Capture the cell that displays the provided text and extract its (x, y) central coordinate. 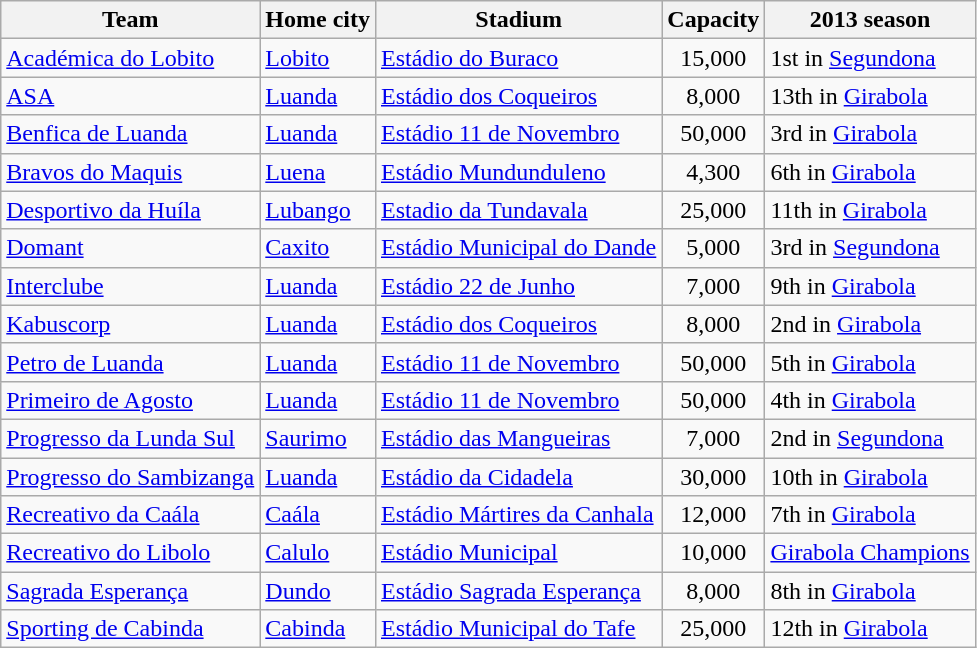
2nd in Segundona (870, 438)
Domant (130, 248)
2013 season (870, 20)
13th in Girabola (870, 96)
Estádio do Buraco (518, 58)
Estádio Mundunduleno (518, 172)
Recreativo da Caála (130, 515)
Bravos do Maquis (130, 172)
7th in Girabola (870, 515)
Recreativo do Libolo (130, 553)
Dundo (318, 591)
Estádio Sagrada Esperança (518, 591)
Lubango (318, 210)
Home city (318, 20)
Calulo (318, 553)
5,000 (714, 248)
Progresso do Sambizanga (130, 477)
Stadium (518, 20)
9th in Girabola (870, 286)
3rd in Girabola (870, 134)
Estádio da Cidadela (518, 477)
1st in Segundona (870, 58)
Lobito (318, 58)
Team (130, 20)
12th in Girabola (870, 629)
Estádio das Mangueiras (518, 438)
4th in Girabola (870, 400)
Benfica de Luanda (130, 134)
Sagrada Esperança (130, 591)
15,000 (714, 58)
11th in Girabola (870, 210)
Estádio Mártires da Canhala (518, 515)
Petro de Luanda (130, 362)
Girabola Champions (870, 553)
Sporting de Cabinda (130, 629)
Saurimo (318, 438)
Kabuscorp (130, 324)
Estádio Municipal do Dande (518, 248)
Académica do Lobito (130, 58)
Progresso da Lunda Sul (130, 438)
ASA (130, 96)
10th in Girabola (870, 477)
Interclube (130, 286)
5th in Girabola (870, 362)
Estádio Municipal (518, 553)
Caxito (318, 248)
Caála (318, 515)
Estádio Municipal do Tafe (518, 629)
Desportivo da Huíla (130, 210)
6th in Girabola (870, 172)
8th in Girabola (870, 591)
30,000 (714, 477)
Cabinda (318, 629)
Estadio da Tundavala (518, 210)
Estádio 22 de Junho (518, 286)
2nd in Girabola (870, 324)
3rd in Segundona (870, 248)
12,000 (714, 515)
Primeiro de Agosto (130, 400)
Luena (318, 172)
Capacity (714, 20)
4,300 (714, 172)
10,000 (714, 553)
